Output the [x, y] coordinate of the center of the cell containing the given text.  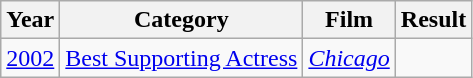
2002 [30, 58]
Category [182, 20]
Best Supporting Actress [182, 58]
Film [349, 20]
Result [433, 20]
Chicago [349, 58]
Year [30, 20]
